Find where the given text appears and provide that cell's center as [x, y] coordinate. 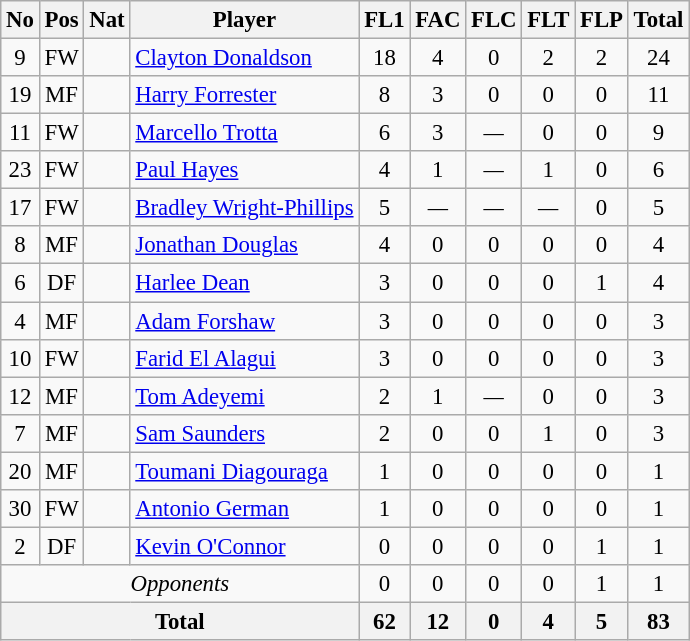
No [20, 20]
FAC [438, 20]
23 [20, 170]
Paul Hayes [244, 170]
Sam Saunders [244, 433]
FLP [602, 20]
Clayton Donaldson [244, 58]
30 [20, 509]
Adam Forshaw [244, 321]
10 [20, 358]
83 [658, 621]
Jonathan Douglas [244, 245]
Harlee Dean [244, 283]
Player [244, 20]
FLT [548, 20]
Pos [62, 20]
Opponents [180, 584]
62 [384, 621]
Toumani Diagouraga [244, 471]
20 [20, 471]
18 [384, 58]
Bradley Wright-Phillips [244, 208]
Antonio German [244, 509]
Kevin O'Connor [244, 546]
7 [20, 433]
Tom Adeyemi [244, 396]
FL1 [384, 20]
Farid El Alagui [244, 358]
17 [20, 208]
24 [658, 58]
FLC [494, 20]
19 [20, 95]
Marcello Trotta [244, 133]
Harry Forrester [244, 95]
Nat [107, 20]
